Output the (x, y) coordinate of the center of the cell containing the given text.  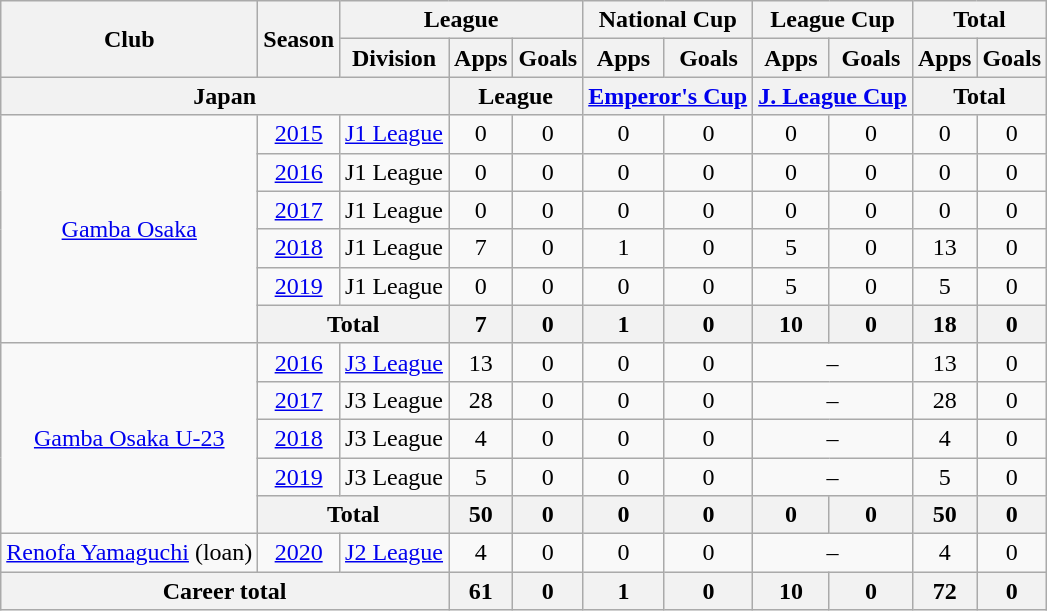
Club (130, 39)
Gamba Osaka U-23 (130, 438)
Season (299, 39)
Emperor's Cup (668, 96)
2015 (299, 134)
Career total (225, 591)
Division (394, 58)
Renofa Yamaguchi (loan) (130, 553)
National Cup (668, 20)
J. League Cup (833, 96)
61 (481, 591)
18 (944, 324)
League Cup (833, 20)
Japan (225, 96)
2020 (299, 553)
72 (944, 591)
J2 League (394, 553)
Gamba Osaka (130, 229)
